Return the (X, Y) coordinate for the center point of the cell that contains the specified text.  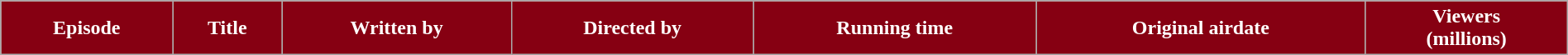
Title (227, 28)
Directed by (632, 28)
Written by (397, 28)
Viewers(millions) (1466, 28)
Episode (87, 28)
Original airdate (1201, 28)
Running time (895, 28)
